Identify which cell holds the provided text, then report its [x, y] central coordinate. 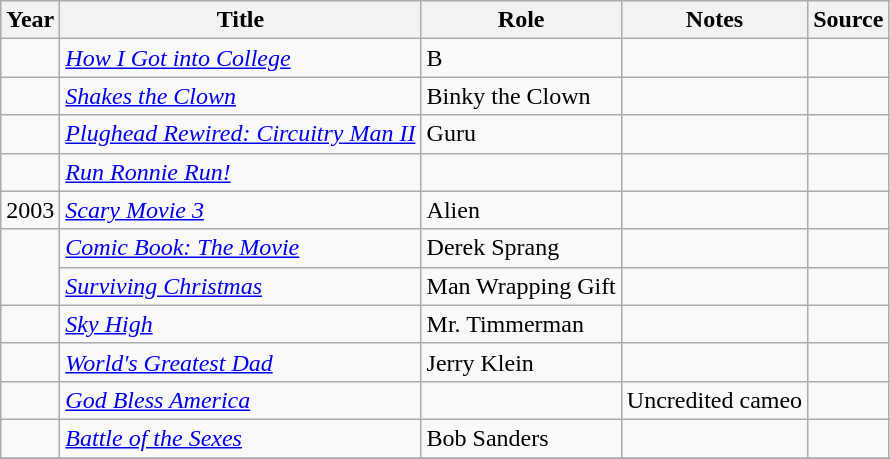
Alien [521, 210]
Binky the Clown [521, 96]
Role [521, 20]
Battle of the Sexes [240, 438]
Bob Sanders [521, 438]
God Bless America [240, 400]
Notes [714, 20]
Run Ronnie Run! [240, 172]
2003 [30, 210]
Scary Movie 3 [240, 210]
Uncredited cameo [714, 400]
B [521, 58]
Man Wrapping Gift [521, 286]
Guru [521, 134]
Jerry Klein [521, 362]
Shakes the Clown [240, 96]
Source [848, 20]
World's Greatest Dad [240, 362]
How I Got into College [240, 58]
Derek Sprang [521, 248]
Title [240, 20]
Mr. Timmerman [521, 324]
Sky High [240, 324]
Year [30, 20]
Plughead Rewired: Circuitry Man II [240, 134]
Comic Book: The Movie [240, 248]
Surviving Christmas [240, 286]
